Locate the cell with the specified text and output its [x, y] center coordinate. 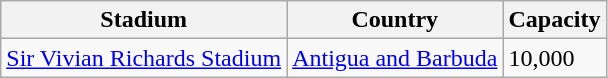
Stadium [144, 20]
Sir Vivian Richards Stadium [144, 58]
10,000 [554, 58]
Capacity [554, 20]
Country [395, 20]
Antigua and Barbuda [395, 58]
